Pinpoint the cell where the given text exists, returning its [x, y] midpoint coordinate. 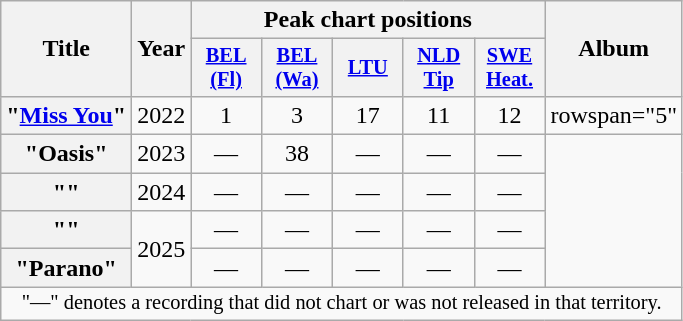
SWEHeat. [510, 68]
NLDTip [438, 68]
2023 [162, 154]
Album [614, 49]
"—" denotes a recording that did not chart or was not released in that territory. [342, 304]
2024 [162, 192]
Peak chart positions [368, 20]
BEL(Wa) [298, 68]
2025 [162, 249]
38 [298, 154]
1 [226, 115]
"Oasis" [66, 154]
11 [438, 115]
12 [510, 115]
rowspan="5" [614, 115]
Title [66, 49]
3 [298, 115]
"Parano" [66, 268]
Year [162, 49]
17 [368, 115]
"Miss You" [66, 115]
BEL(Fl) [226, 68]
LTU [368, 68]
2022 [162, 115]
